Return the [X, Y] coordinate for the center point of the cell that contains the specified text.  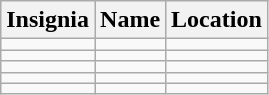
Insignia [48, 20]
Name [130, 20]
Location [217, 20]
